Determine the [X, Y] coordinate at the center of the cell enclosing the given text.  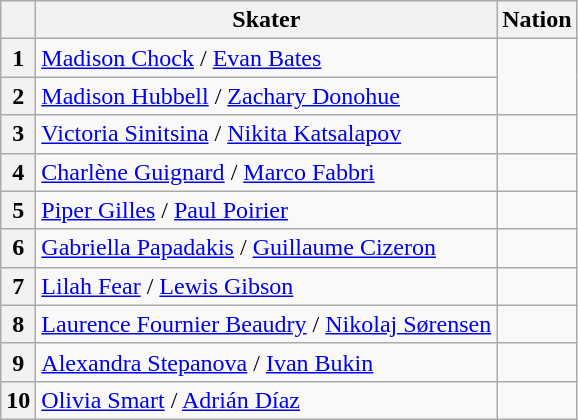
6 [18, 248]
3 [18, 134]
10 [18, 400]
Alexandra Stepanova / Ivan Bukin [266, 362]
Skater [266, 20]
Piper Gilles / Paul Poirier [266, 210]
Madison Chock / Evan Bates [266, 58]
2 [18, 96]
Gabriella Papadakis / Guillaume Cizeron [266, 248]
Madison Hubbell / Zachary Donohue [266, 96]
Nation [537, 20]
Charlène Guignard / Marco Fabbri [266, 172]
8 [18, 324]
1 [18, 58]
9 [18, 362]
Laurence Fournier Beaudry / Nikolaj Sørensen [266, 324]
Olivia Smart / Adrián Díaz [266, 400]
4 [18, 172]
Lilah Fear / Lewis Gibson [266, 286]
Victoria Sinitsina / Nikita Katsalapov [266, 134]
7 [18, 286]
5 [18, 210]
